Identify which cell holds the provided text, then report its (x, y) central coordinate. 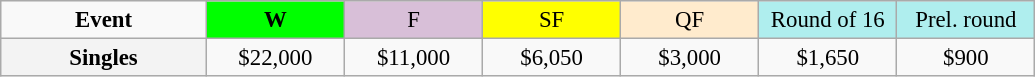
$1,650 (828, 58)
$6,050 (552, 58)
QF (690, 20)
$11,000 (413, 58)
$900 (966, 58)
Prel. round (966, 20)
$22,000 (275, 58)
W (275, 20)
Singles (104, 58)
F (413, 20)
Round of 16 (828, 20)
SF (552, 20)
Event (104, 20)
$3,000 (690, 58)
